Extract the (X, Y) coordinate from the center of the cell holding the provided text.  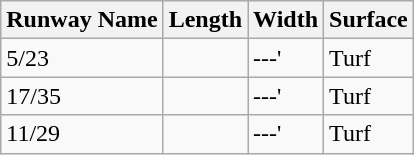
17/35 (82, 96)
Runway Name (82, 20)
Width (286, 20)
5/23 (82, 58)
11/29 (82, 134)
Length (205, 20)
Surface (369, 20)
